Find where the given text appears and provide that cell's center as (x, y) coordinate. 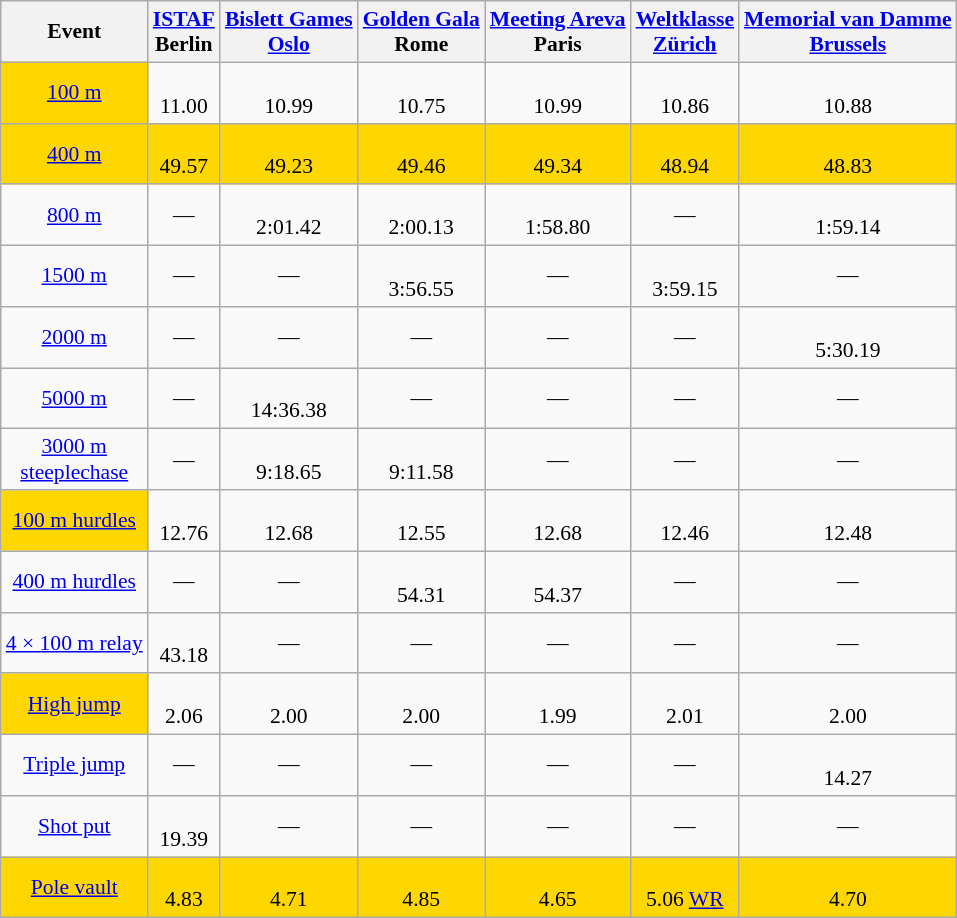
Bislett GamesOslo (289, 32)
12.46 (685, 520)
2.01 (685, 704)
Meeting ArevaParis (558, 32)
2:00.13 (422, 216)
ISTAFBerlin (184, 32)
10.88 (848, 92)
19.39 (184, 826)
54.31 (422, 582)
High jump (74, 704)
1:59.14 (848, 216)
4.83 (184, 888)
Pole vault (74, 888)
4.65 (558, 888)
WeltklasseZürich (685, 32)
Shot put (74, 826)
10.75 (422, 92)
1500 m (74, 276)
2:01.42 (289, 216)
5000 m (74, 398)
2.06 (184, 704)
Golden GalaRome (422, 32)
12.48 (848, 520)
Event (74, 32)
800 m (74, 216)
48.94 (685, 154)
3000 m steeplechase (74, 460)
49.46 (422, 154)
5.06 WR (685, 888)
49.34 (558, 154)
14:36.38 (289, 398)
11.00 (184, 92)
12.76 (184, 520)
49.23 (289, 154)
400 m (74, 154)
4.71 (289, 888)
12.55 (422, 520)
14.27 (848, 766)
100 m (74, 92)
54.37 (558, 582)
1.99 (558, 704)
Triple jump (74, 766)
10.86 (685, 92)
4 × 100 m relay (74, 642)
Memorial van DammeBrussels (848, 32)
100 m hurdles (74, 520)
4.85 (422, 888)
4.70 (848, 888)
49.57 (184, 154)
5:30.19 (848, 338)
48.83 (848, 154)
1:58.80 (558, 216)
3:59.15 (685, 276)
400 m hurdles (74, 582)
9:18.65 (289, 460)
9:11.58 (422, 460)
43.18 (184, 642)
2000 m (74, 338)
3:56.55 (422, 276)
